Provide the (X, Y) coordinate of the cell's center where the given text is located.  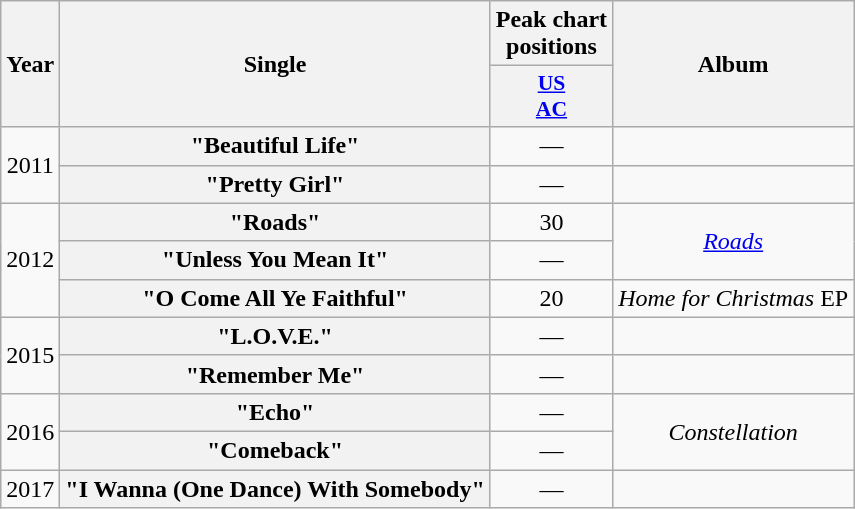
2012 (30, 260)
"I Wanna (One Dance) With Somebody" (275, 489)
2017 (30, 489)
"Beautiful Life" (275, 146)
"Remember Me" (275, 374)
Single (275, 64)
USAC (551, 96)
Home for Christmas EP (734, 298)
30 (551, 222)
2015 (30, 355)
Peak chartpositions (551, 34)
2011 (30, 165)
20 (551, 298)
Year (30, 64)
"L.O.V.E." (275, 336)
"Comeback" (275, 450)
"O Come All Ye Faithful" (275, 298)
"Pretty Girl" (275, 184)
Roads (734, 241)
"Roads" (275, 222)
"Unless You Mean It" (275, 260)
Constellation (734, 431)
"Echo" (275, 412)
2016 (30, 431)
Album (734, 64)
